For the text-containing cell, return its midpoint in [x, y] coordinate format. 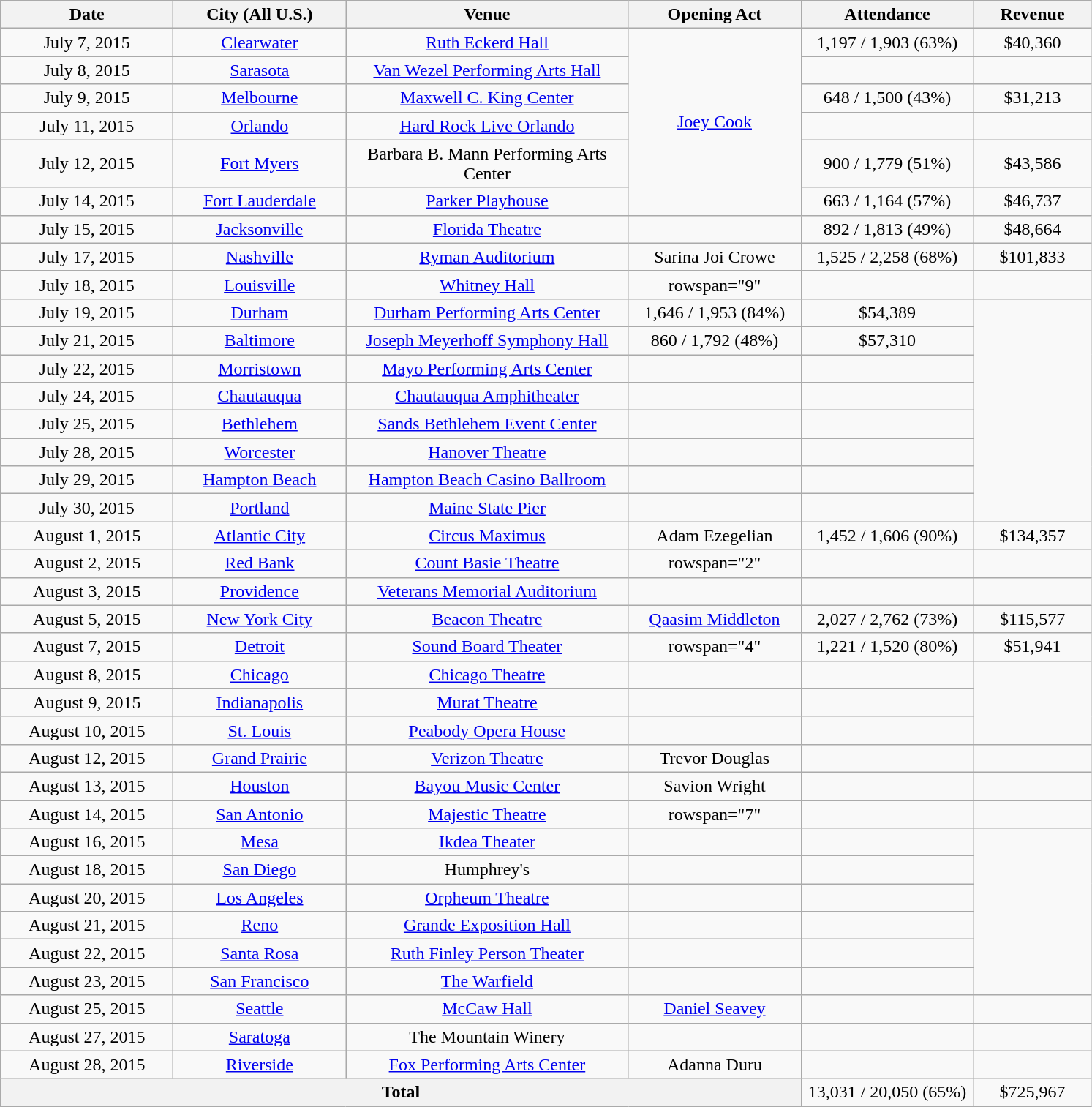
Revenue [1033, 15]
Santa Rosa [260, 953]
$48,664 [1033, 229]
July 25, 2015 [87, 424]
13,031 / 20,050 (65%) [887, 1092]
July 18, 2015 [87, 285]
Venue [487, 15]
July 30, 2015 [87, 508]
892 / 1,813 (49%) [887, 229]
St. Louis [260, 730]
Worcester [260, 452]
Peabody Opera House [487, 730]
Baltimore [260, 340]
Daniel Seavey [715, 1009]
$46,737 [1033, 201]
$725,967 [1033, 1092]
July 22, 2015 [87, 368]
August 25, 2015 [87, 1009]
Chautauqua Amphitheater [487, 397]
1,221 / 1,520 (80%) [887, 647]
San Diego [260, 870]
Seattle [260, 1009]
$31,213 [1033, 98]
Detroit [260, 647]
Qaasim Middleton [715, 619]
$57,310 [887, 340]
Los Angeles [260, 898]
$134,357 [1033, 536]
August 5, 2015 [87, 619]
Hampton Beach Casino Ballroom [487, 480]
Durham [260, 312]
1,452 / 1,606 (90%) [887, 536]
Houston [260, 786]
Clearwater [260, 42]
Grand Prairie [260, 758]
Sarasota [260, 70]
Sound Board Theater [487, 647]
$51,941 [1033, 647]
Van Wezel Performing Arts Hall [487, 70]
August 3, 2015 [87, 591]
August 14, 2015 [87, 814]
Joey Cook [715, 121]
Fox Performing Arts Center [487, 1065]
Jacksonville [260, 229]
Orlando [260, 126]
Whitney Hall [487, 285]
Louisville [260, 285]
Beacon Theatre [487, 619]
Sands Bethlehem Event Center [487, 424]
July 28, 2015 [87, 452]
July 19, 2015 [87, 312]
Savion Wright [715, 786]
Mesa [260, 842]
Nashville [260, 257]
July 14, 2015 [87, 201]
Humphrey's [487, 870]
Attendance [887, 15]
$40,360 [1033, 42]
July 17, 2015 [87, 257]
Florida Theatre [487, 229]
Fort Myers [260, 164]
Orpheum Theatre [487, 898]
Fort Lauderdale [260, 201]
Circus Maximus [487, 536]
Ruth Finley Person Theater [487, 953]
Ikdea Theater [487, 842]
August 16, 2015 [87, 842]
Trevor Douglas [715, 758]
1,646 / 1,953 (84%) [715, 312]
Sarina Joi Crowe [715, 257]
Verizon Theatre [487, 758]
Chicago [260, 675]
648 / 1,500 (43%) [887, 98]
Maxwell C. King Center [487, 98]
July 12, 2015 [87, 164]
860 / 1,792 (48%) [715, 340]
Chautauqua [260, 397]
900 / 1,779 (51%) [887, 164]
Murat Theatre [487, 702]
August 20, 2015 [87, 898]
Majestic Theatre [487, 814]
Hard Rock Live Orlando [487, 126]
July 15, 2015 [87, 229]
Opening Act [715, 15]
$115,577 [1033, 619]
Joseph Meyerhoff Symphony Hall [487, 340]
Barbara B. Mann Performing Arts Center [487, 164]
August 9, 2015 [87, 702]
rowspan="9" [715, 285]
Bayou Music Center [487, 786]
July 8, 2015 [87, 70]
Adanna Duru [715, 1065]
Chicago Theatre [487, 675]
$43,586 [1033, 164]
Riverside [260, 1065]
August 22, 2015 [87, 953]
McCaw Hall [487, 1009]
Hanover Theatre [487, 452]
San Antonio [260, 814]
July 29, 2015 [87, 480]
New York City [260, 619]
Grande Exposition Hall [487, 926]
August 2, 2015 [87, 563]
July 24, 2015 [87, 397]
1,525 / 2,258 (68%) [887, 257]
July 9, 2015 [87, 98]
Bethlehem [260, 424]
July 21, 2015 [87, 340]
Indianapolis [260, 702]
2,027 / 2,762 (73%) [887, 619]
Parker Playhouse [487, 201]
rowspan="7" [715, 814]
The Mountain Winery [487, 1037]
August 21, 2015 [87, 926]
Ryman Auditorium [487, 257]
Hampton Beach [260, 480]
San Francisco [260, 981]
Ruth Eckerd Hall [487, 42]
August 27, 2015 [87, 1037]
Adam Ezegelian [715, 536]
August 13, 2015 [87, 786]
Melbourne [260, 98]
August 28, 2015 [87, 1065]
City (All U.S.) [260, 15]
August 12, 2015 [87, 758]
rowspan="2" [715, 563]
Veterans Memorial Auditorium [487, 591]
The Warfield [487, 981]
Count Basie Theatre [487, 563]
Saratoga [260, 1037]
July 11, 2015 [87, 126]
Providence [260, 591]
Red Bank [260, 563]
July 7, 2015 [87, 42]
Mayo Performing Arts Center [487, 368]
Date [87, 15]
Durham Performing Arts Center [487, 312]
Atlantic City [260, 536]
Morristown [260, 368]
Portland [260, 508]
$54,389 [887, 312]
August 10, 2015 [87, 730]
1,197 / 1,903 (63%) [887, 42]
August 7, 2015 [87, 647]
August 23, 2015 [87, 981]
August 1, 2015 [87, 536]
rowspan="4" [715, 647]
August 18, 2015 [87, 870]
Reno [260, 926]
Maine State Pier [487, 508]
Total [401, 1092]
663 / 1,164 (57%) [887, 201]
August 8, 2015 [87, 675]
$101,833 [1033, 257]
